From the cell containing the given text, extract its center point as (x, y) coordinate. 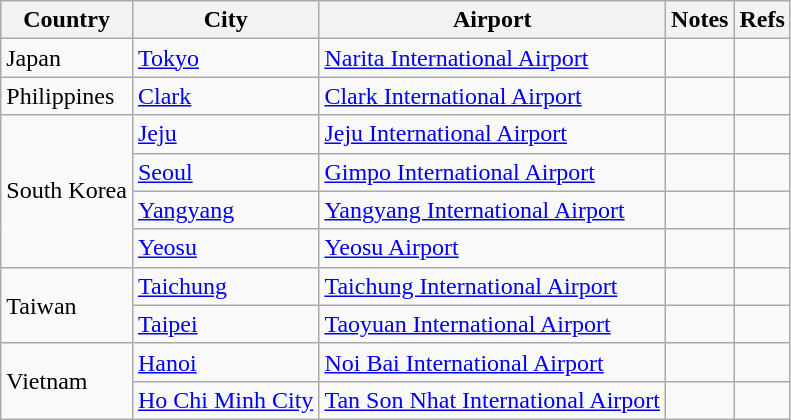
Gimpo International Airport (492, 172)
Japan (67, 58)
Philippines (67, 96)
Taiwan (67, 305)
Seoul (225, 172)
Taoyuan International Airport (492, 324)
Tokyo (225, 58)
Clark International Airport (492, 96)
Taichung International Airport (492, 286)
Yeosu (225, 248)
Narita International Airport (492, 58)
Yangyang International Airport (492, 210)
Airport (492, 20)
Country (67, 20)
City (225, 20)
Jeju International Airport (492, 134)
Notes (700, 20)
Noi Bai International Airport (492, 362)
Clark (225, 96)
Taichung (225, 286)
Vietnam (67, 381)
South Korea (67, 191)
Jeju (225, 134)
Taipei (225, 324)
Yeosu Airport (492, 248)
Hanoi (225, 362)
Tan Son Nhat International Airport (492, 400)
Ho Chi Minh City (225, 400)
Yangyang (225, 210)
Refs (762, 20)
